Identify which cell holds the provided text, then report its [x, y] central coordinate. 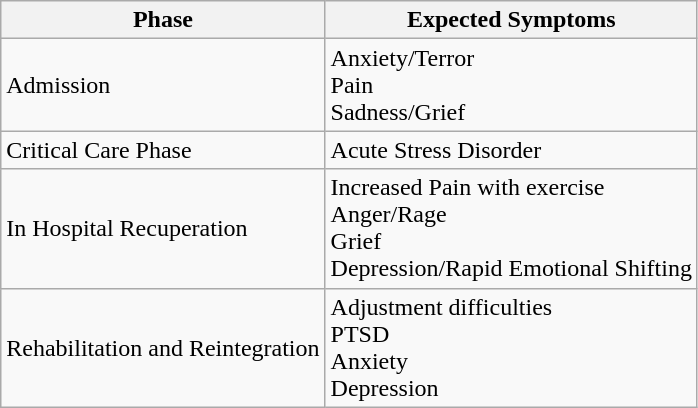
Expected Symptoms [511, 20]
Critical Care Phase [163, 150]
Phase [163, 20]
Admission [163, 85]
In Hospital Recuperation [163, 228]
Acute Stress Disorder [511, 150]
Adjustment difficultiesPTSDAnxietyDepression [511, 348]
Increased Pain with exerciseAnger/RageGriefDepression/Rapid Emotional Shifting [511, 228]
Rehabilitation and Reintegration [163, 348]
Anxiety/TerrorPainSadness/Grief [511, 85]
